Detect which cell encompasses the target text, then output its [X, Y] center coordinate. 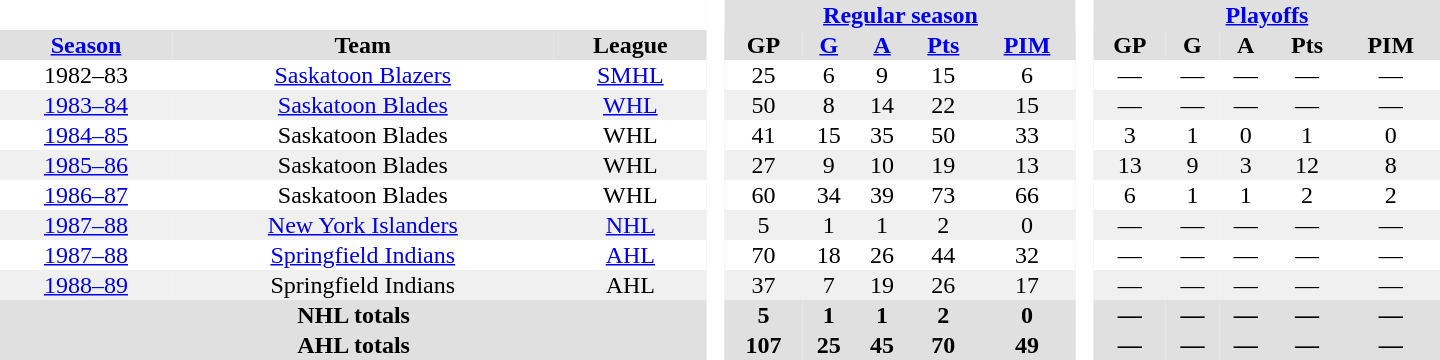
41 [764, 135]
33 [1027, 135]
18 [828, 255]
1988–89 [86, 285]
27 [764, 165]
14 [882, 105]
1984–85 [86, 135]
107 [764, 345]
49 [1027, 345]
1986–87 [86, 195]
73 [944, 195]
1985–86 [86, 165]
44 [944, 255]
NHL totals [354, 315]
AHL totals [354, 345]
22 [944, 105]
66 [1027, 195]
Regular season [900, 15]
37 [764, 285]
10 [882, 165]
7 [828, 285]
1983–84 [86, 105]
New York Islanders [363, 225]
17 [1027, 285]
60 [764, 195]
Season [86, 45]
45 [882, 345]
34 [828, 195]
Playoffs [1267, 15]
SMHL [631, 75]
32 [1027, 255]
39 [882, 195]
League [631, 45]
Saskatoon Blazers [363, 75]
1982–83 [86, 75]
Team [363, 45]
12 [1306, 165]
35 [882, 135]
NHL [631, 225]
